Return [x, y] of the center of cell containing provided text 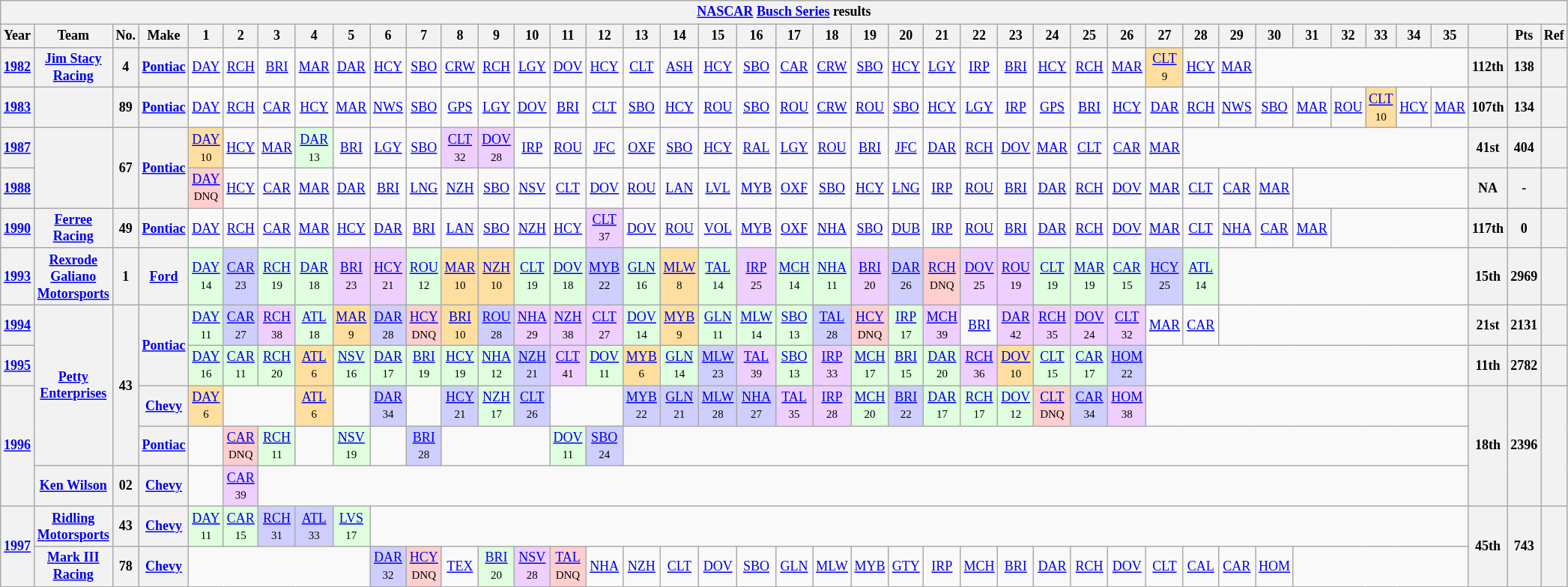
IRP33 [832, 365]
MCH39 [942, 326]
2 [241, 36]
13 [641, 36]
DAR18 [314, 276]
Jim Stacy Racing [73, 67]
35 [1450, 36]
20 [906, 36]
21st [1488, 326]
1988 [18, 188]
NSV16 [351, 365]
CAL [1200, 567]
MLW8 [679, 276]
Ferree Racing [73, 228]
12 [605, 36]
2782 [1524, 365]
CAR17 [1089, 365]
27 [1165, 36]
RCH11 [277, 446]
2969 [1524, 276]
ATL14 [1200, 276]
CLT9 [1165, 67]
MLW14 [757, 326]
112th [1488, 67]
RCH35 [1053, 326]
22 [979, 36]
9 [497, 36]
MLW28 [718, 406]
34 [1414, 36]
Make [163, 36]
HCY25 [1165, 276]
ATL33 [314, 526]
RCH17 [979, 406]
DAR20 [942, 365]
Year [18, 36]
2396 [1524, 446]
Mark III Racing [73, 567]
1997 [18, 547]
CARDNQ [241, 446]
TAL39 [757, 365]
BRI28 [424, 446]
DUB [906, 228]
Pts [1524, 36]
NA [1488, 188]
25 [1089, 36]
18 [832, 36]
RCHDNQ [942, 276]
29 [1237, 36]
CLT15 [1053, 365]
CLT10 [1381, 108]
RCH38 [277, 326]
02 [126, 486]
DOV25 [979, 276]
TAL14 [718, 276]
89 [126, 108]
HOM22 [1127, 365]
BRI15 [906, 365]
Ridling Motorsports [73, 526]
DAR26 [906, 276]
ROU28 [497, 326]
78 [126, 567]
45th [1488, 547]
18th [1488, 446]
1993 [18, 276]
7 [424, 36]
15th [1488, 276]
No. [126, 36]
31 [1312, 36]
RCH36 [979, 365]
MYB6 [641, 365]
NZH17 [497, 406]
CAR23 [241, 276]
MCH20 [870, 406]
6 [388, 36]
15 [718, 36]
NSV19 [351, 446]
DAY14 [206, 276]
DOV24 [1089, 326]
IRP25 [757, 276]
CLT41 [568, 365]
BRI10 [460, 326]
0 [1524, 228]
DAR32 [388, 567]
ATL18 [314, 326]
- [1524, 188]
19 [870, 36]
GTY [906, 567]
LVS17 [351, 526]
32 [1348, 36]
TALDNQ [568, 567]
ASH [679, 67]
GLN16 [641, 276]
BRI22 [906, 406]
21 [942, 36]
DAR28 [388, 326]
DAY6 [206, 406]
NHA27 [757, 406]
11th [1488, 365]
NZH38 [568, 326]
Ken Wilson [73, 486]
BRI23 [351, 276]
Rexrode Galiano Motorsports [73, 276]
117th [1488, 228]
NSV [532, 188]
10 [532, 36]
NHA11 [832, 276]
134 [1524, 108]
41st [1488, 147]
67 [126, 168]
MCH14 [794, 276]
28 [1200, 36]
1987 [18, 147]
CLT37 [605, 228]
RAL [757, 147]
MLW23 [718, 365]
HCY19 [460, 365]
Ref [1555, 36]
CAR39 [241, 486]
VOL [718, 228]
RCH20 [277, 365]
Ford [163, 276]
26 [1127, 36]
CLTDNQ [1053, 406]
MAR10 [460, 276]
17 [794, 36]
CAR34 [1089, 406]
DAY16 [206, 365]
5 [351, 36]
SBO24 [605, 446]
HOM38 [1127, 406]
1994 [18, 326]
ROU19 [1016, 276]
CAR27 [241, 326]
TEX [460, 567]
DOV12 [1016, 406]
NHA29 [532, 326]
1983 [18, 108]
404 [1524, 147]
ROU12 [424, 276]
MLW [832, 567]
138 [1524, 67]
DOV28 [497, 147]
1995 [18, 365]
3 [277, 36]
1990 [18, 228]
2131 [1524, 326]
MCH [979, 567]
DOV10 [1016, 365]
NSV28 [532, 567]
DOV18 [568, 276]
HOM [1275, 567]
GLN14 [679, 365]
16 [757, 36]
107th [1488, 108]
Petty Enterprises [73, 386]
LVL [718, 188]
NHA12 [497, 365]
BRI19 [424, 365]
NZH10 [497, 276]
DAR42 [1016, 326]
GLN [794, 567]
Team [73, 36]
MAR19 [1089, 276]
8 [460, 36]
MCH17 [870, 365]
RCH31 [277, 526]
743 [1524, 547]
1996 [18, 446]
23 [1016, 36]
MYB9 [679, 326]
GLN11 [718, 326]
DAYDNQ [206, 188]
RCH19 [277, 276]
IRP17 [906, 326]
NASCAR Busch Series results [784, 12]
IRP28 [832, 406]
TAL35 [794, 406]
11 [568, 36]
TAL28 [832, 326]
33 [1381, 36]
CLT27 [605, 326]
30 [1275, 36]
1982 [18, 67]
DAR13 [314, 147]
DAR34 [388, 406]
DOV14 [641, 326]
NZH21 [532, 365]
MAR9 [351, 326]
49 [126, 228]
DAY10 [206, 147]
CLT26 [532, 406]
24 [1053, 36]
14 [679, 36]
CAR11 [241, 365]
GLN21 [679, 406]
